Detect which cell encompasses the target text, then output its (X, Y) center coordinate. 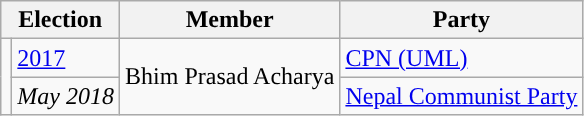
Bhim Prasad Acharya (230, 77)
Party (462, 20)
CPN (UML) (462, 58)
May 2018 (66, 96)
Member (230, 20)
2017 (66, 58)
Nepal Communist Party (462, 96)
Election (60, 20)
